Locate the cell with the specified text and output its (X, Y) center coordinate. 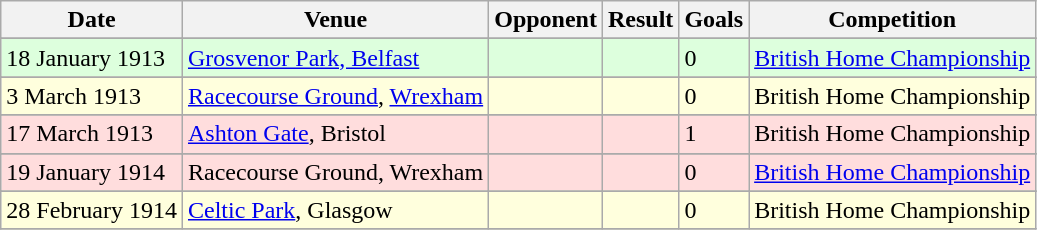
Date (92, 20)
Ashton Gate, Bristol (335, 134)
1 (714, 134)
Venue (335, 20)
3 March 1913 (92, 96)
17 March 1913 (92, 134)
Celtic Park, Glasgow (335, 210)
28 February 1914 (92, 210)
Opponent (546, 20)
Competition (892, 20)
Grosvenor Park, Belfast (335, 58)
Result (640, 20)
19 January 1914 (92, 172)
Goals (714, 20)
18 January 1913 (92, 58)
